Search for the cell housing the specified text and yield its [x, y] center coordinate. 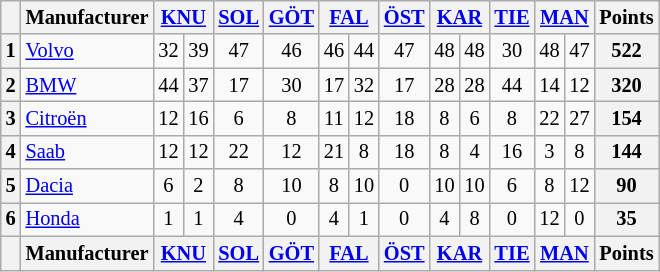
BMW [88, 85]
Citroën [88, 118]
320 [626, 85]
90 [626, 186]
5 [11, 186]
Dacia [88, 186]
Volvo [88, 51]
27 [579, 118]
Honda [88, 219]
37 [198, 85]
21 [334, 152]
144 [626, 152]
35 [626, 219]
39 [198, 51]
14 [549, 85]
11 [334, 118]
Saab [88, 152]
522 [626, 51]
154 [626, 118]
